Provide the (x, y) coordinate of the cell's center where the given text is located.  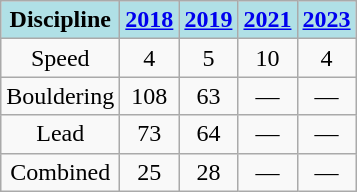
Bouldering (60, 96)
28 (208, 172)
2019 (208, 20)
Combined (60, 172)
10 (268, 58)
5 (208, 58)
64 (208, 134)
73 (150, 134)
108 (150, 96)
25 (150, 172)
Speed (60, 58)
Discipline (60, 20)
2023 (326, 20)
Lead (60, 134)
2021 (268, 20)
63 (208, 96)
2018 (150, 20)
